Return the [x, y] coordinate for the center point of the cell that contains the specified text.  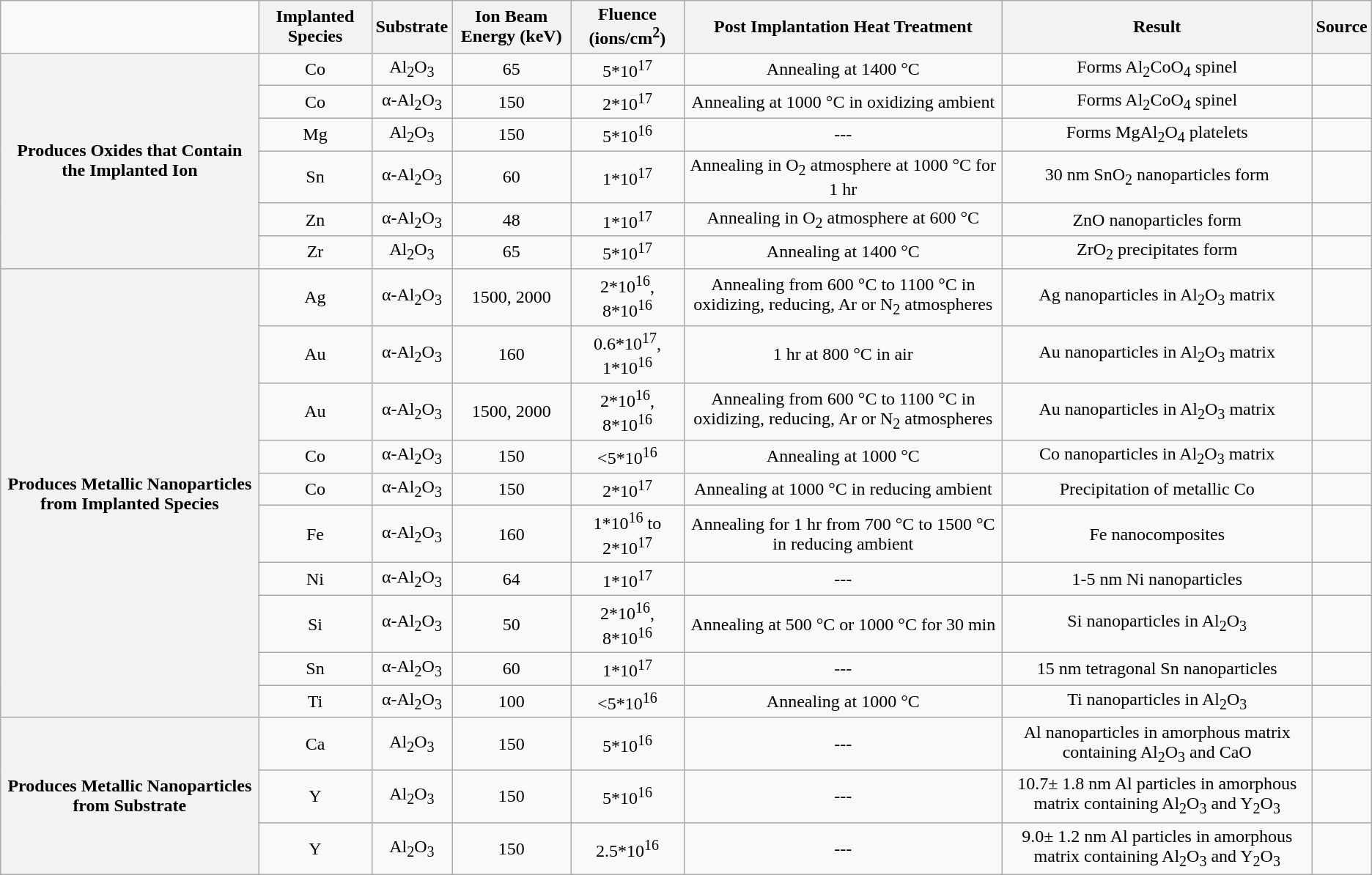
Produces Metallic Nanoparticles from Implanted Species [130, 492]
Forms MgAl2O4 platelets [1157, 135]
ZrO2 precipitates form [1157, 252]
Annealing at 1000 °C in oxidizing ambient [843, 103]
Fe [315, 534]
10.7± 1.8 nm Al particles in amorphous matrix containing Al2O3 and Y2O3 [1157, 796]
0.6*1017, 1*1016 [627, 354]
1-5 nm Ni nanoparticles [1157, 579]
Al nanoparticles in amorphous matrix containing Al2O3 and CaO [1157, 743]
1*1016 to 2*1017 [627, 534]
Ag nanoparticles in Al2O3 matrix [1157, 297]
48 [512, 220]
ZnO nanoparticles form [1157, 220]
Produces Metallic Nanoparticles from Substrate [130, 796]
100 [512, 702]
Precipitation of metallic Co [1157, 490]
Si nanoparticles in Al2O3 [1157, 624]
Source [1341, 27]
Co nanoparticles in Al2O3 matrix [1157, 457]
Mg [315, 135]
64 [512, 579]
Zn [315, 220]
15 nm tetragonal Sn nanoparticles [1157, 668]
Post Implantation Heat Treatment [843, 27]
Annealing at 500 °C or 1000 °C for 30 min [843, 624]
9.0± 1.2 nm Al particles in amorphous matrix containing Al2O3 and Y2O3 [1157, 849]
Ti nanoparticles in Al2O3 [1157, 702]
Si [315, 624]
1 hr at 800 °C in air [843, 354]
Substrate [412, 27]
Annealing in O2 atmosphere at 600 °C [843, 220]
Fluence (ions/cm2) [627, 27]
Implanted Species [315, 27]
50 [512, 624]
Ag [315, 297]
Ti [315, 702]
Annealing for 1 hr from 700 °C to 1500 °C in reducing ambient [843, 534]
Ni [315, 579]
Annealing in O2 atmosphere at 1000 °C for 1 hr [843, 177]
Zr [315, 252]
30 nm SnO2 nanoparticles form [1157, 177]
Fe nanocomposites [1157, 534]
2.5*1016 [627, 849]
Annealing at 1000 °C in reducing ambient [843, 490]
Result [1157, 27]
Ion Beam Energy (keV) [512, 27]
Ca [315, 743]
Produces Oxides that Contain the Implanted Ion [130, 160]
